Provide the [X, Y] coordinate of the cell's center where the given text is located.  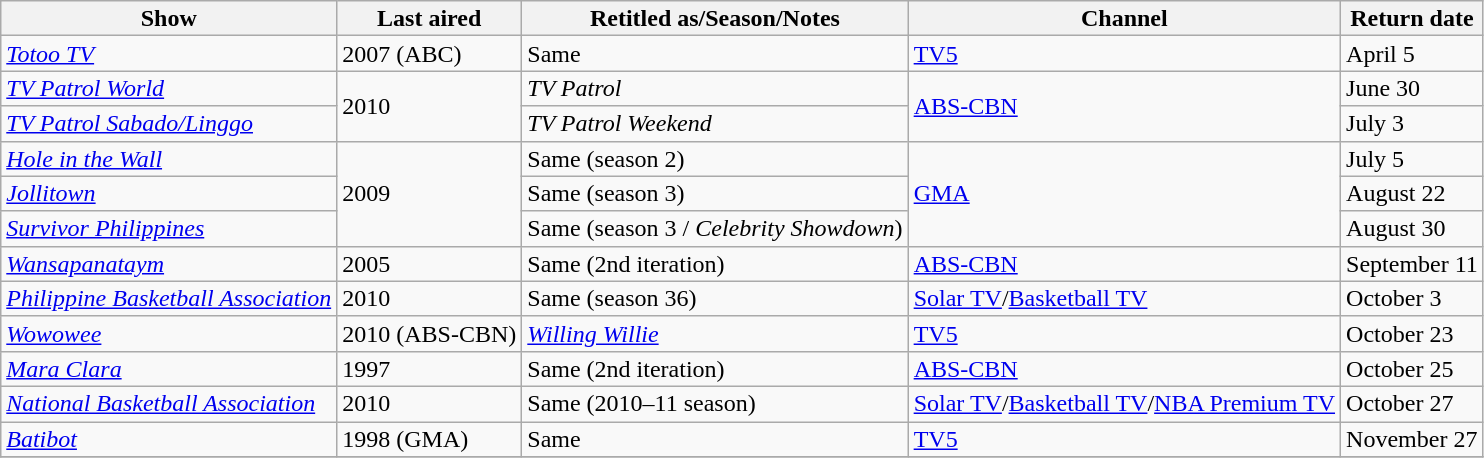
Same (season 2) [715, 158]
Retitled as/Season/Notes [715, 18]
2009 [430, 194]
October 23 [1412, 334]
Same (2010–11 season) [715, 404]
October 3 [1412, 298]
Wowowee [169, 334]
August 30 [1412, 228]
Same (season 3 / Celebrity Showdown) [715, 228]
Last aired [430, 18]
Batibot [169, 440]
October 25 [1412, 368]
Totoo TV [169, 54]
Channel [1124, 18]
1998 (GMA) [430, 440]
Philippine Basketball Association [169, 298]
Survivor Philippines [169, 228]
Jollitown [169, 194]
Same (season 3) [715, 194]
1997 [430, 368]
April 5 [1412, 54]
August 22 [1412, 194]
June 30 [1412, 88]
Mara Clara [169, 368]
Hole in the Wall [169, 158]
Solar TV/Basketball TV/NBA Premium TV [1124, 404]
Willing Willie [715, 334]
October 27 [1412, 404]
TV Patrol Sabado/Linggo [169, 124]
July 3 [1412, 124]
2007 (ABC) [430, 54]
July 5 [1412, 158]
2005 [430, 264]
Same (season 36) [715, 298]
National Basketball Association [169, 404]
Return date [1412, 18]
GMA [1124, 194]
September 11 [1412, 264]
Show [169, 18]
TV Patrol [715, 88]
Wansapanataym [169, 264]
2010 (ABS-CBN) [430, 334]
Solar TV/Basketball TV [1124, 298]
November 27 [1412, 440]
TV Patrol Weekend [715, 124]
TV Patrol World [169, 88]
